Detect which cell encompasses the target text, then output its [x, y] center coordinate. 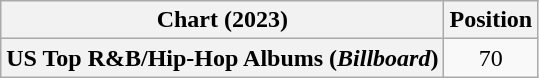
Position [491, 20]
Chart (2023) [222, 20]
US Top R&B/Hip-Hop Albums (Billboard) [222, 58]
70 [491, 58]
